From the cell containing the given text, extract its center point as (X, Y) coordinate. 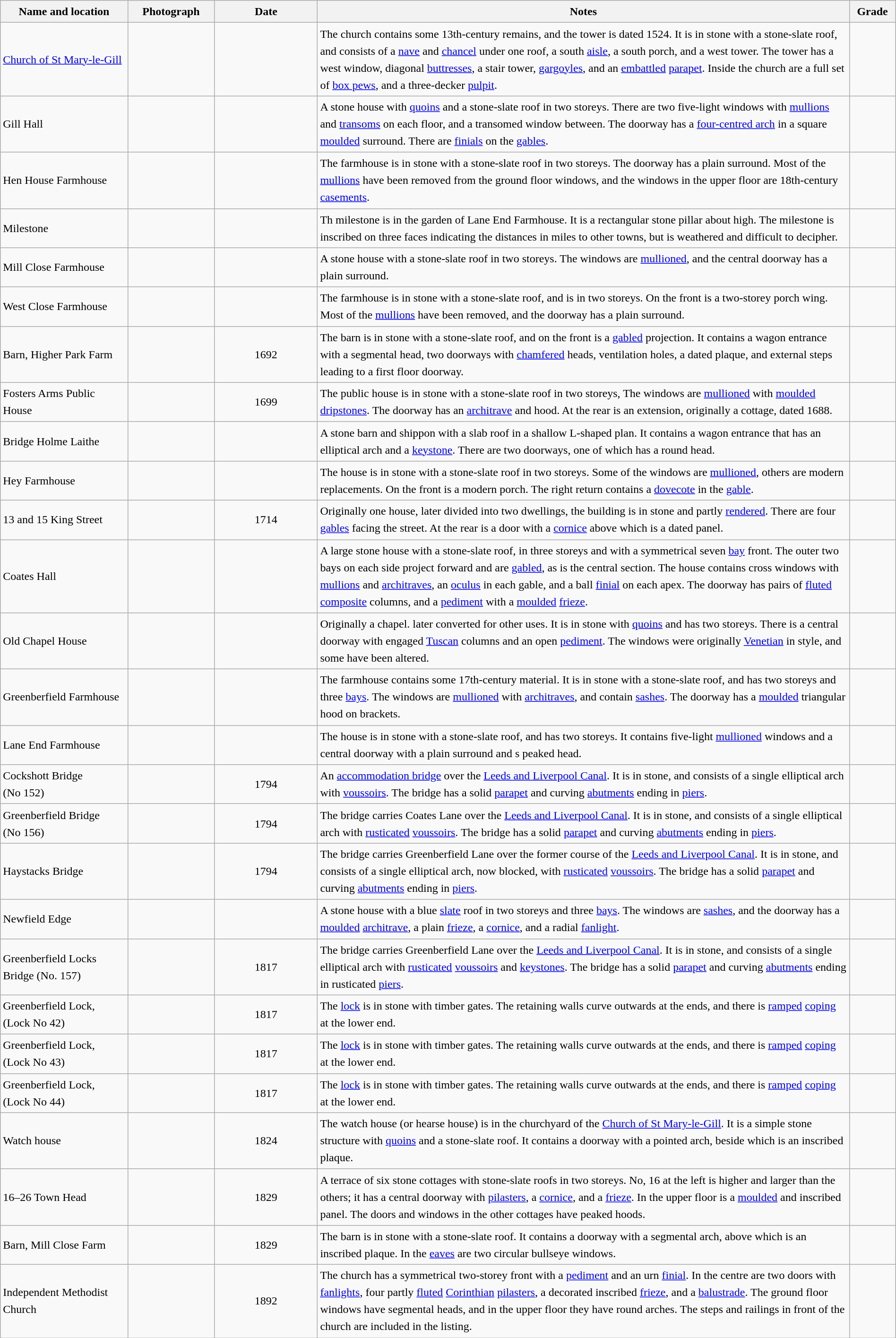
Gill Hall (64, 124)
Barn, Higher Park Farm (64, 354)
1892 (266, 1301)
Independent Methodist Church (64, 1301)
Greenberfield Lock,(Lock No 44) (64, 1093)
1699 (266, 402)
16–26 Town Head (64, 1197)
13 and 15 King Street (64, 520)
1824 (266, 1141)
Lane End Farmhouse (64, 745)
Hey Farmhouse (64, 480)
Newfield Edge (64, 919)
Milestone (64, 228)
Haystacks Bridge (64, 872)
Watch house (64, 1141)
Photograph (171, 11)
Notes (583, 11)
Fosters Arms Public House (64, 402)
1692 (266, 354)
Greenberfield Bridge(No 156) (64, 823)
Barn, Mill Close Farm (64, 1245)
Church of St Mary-le-Gill (64, 60)
Bridge Holme Laithe (64, 441)
Grade (872, 11)
Hen House Farmhouse (64, 181)
Greenberfield Locks Bridge (No. 157) (64, 967)
West Close Farmhouse (64, 306)
Greenberfield Lock,(Lock No 43) (64, 1054)
A stone house with a stone-slate roof in two storeys. The windows are mullioned, and the central doorway has a plain surround. (583, 268)
Greenberfield Lock,(Lock No 42) (64, 1014)
Coates Hall (64, 577)
1714 (266, 520)
Cockshott Bridge(No 152) (64, 785)
Greenberfield Farmhouse (64, 698)
Mill Close Farmhouse (64, 268)
Old Chapel House (64, 641)
Date (266, 11)
Name and location (64, 11)
